Return the [X, Y] coordinate for the center point of the cell that contains the specified text.  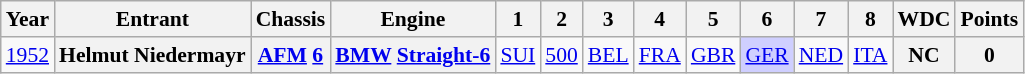
Helmut Niedermayr [152, 55]
6 [766, 19]
0 [989, 55]
Chassis [291, 19]
Year [28, 19]
ITA [870, 55]
WDC [924, 19]
2 [562, 19]
1 [518, 19]
NC [924, 55]
GBR [714, 55]
4 [660, 19]
Entrant [152, 19]
Points [989, 19]
1952 [28, 55]
BMW Straight-6 [412, 55]
AFM 6 [291, 55]
7 [821, 19]
GER [766, 55]
NED [821, 55]
8 [870, 19]
3 [608, 19]
SUI [518, 55]
BEL [608, 55]
Engine [412, 19]
FRA [660, 55]
500 [562, 55]
5 [714, 19]
